Pinpoint the cell where the given text exists, returning its [x, y] midpoint coordinate. 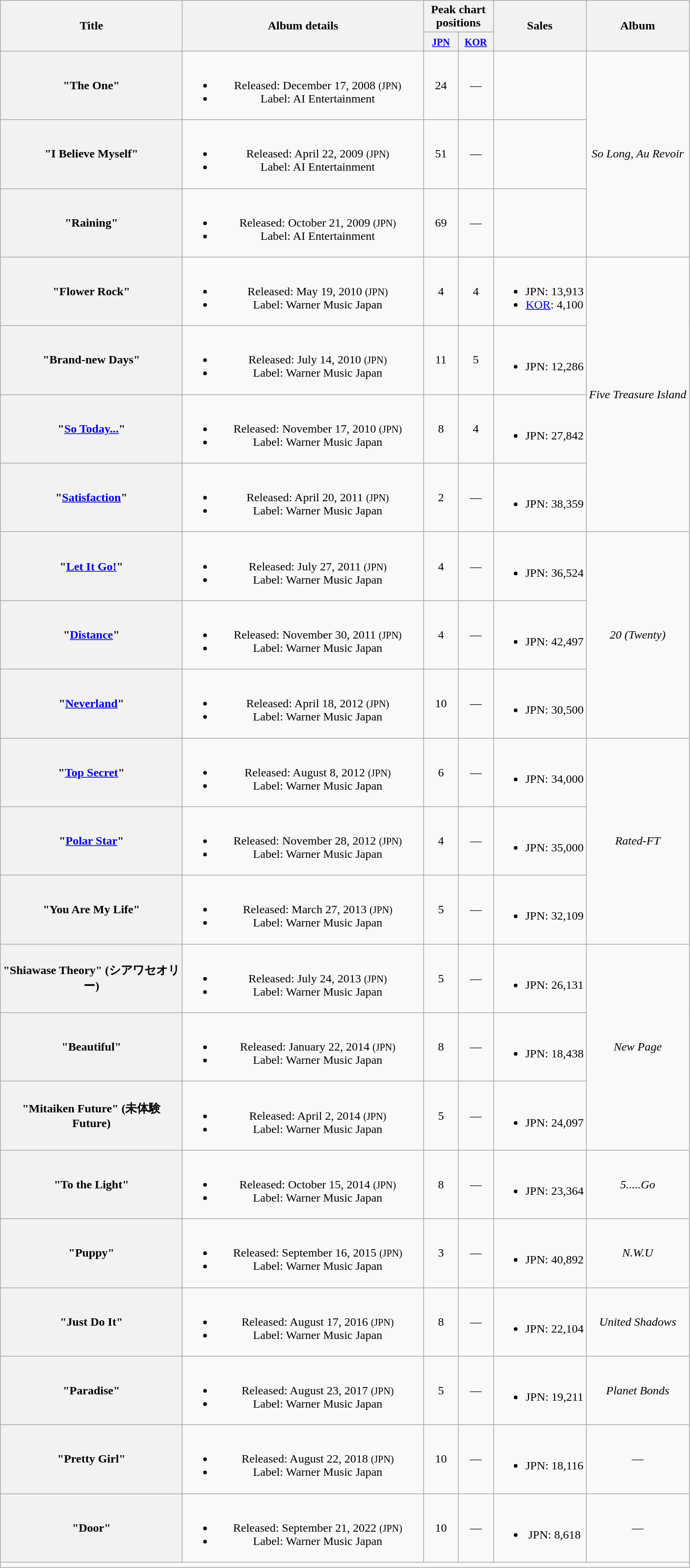
"Top Secret" [91, 772]
Released: January 22, 2014 (JPN)Label: Warner Music Japan [303, 1047]
Released: July 24, 2013 (JPN)Label: Warner Music Japan [303, 978]
JPN: 30,500 [540, 703]
Album [638, 26]
"You Are My Life" [91, 910]
Peak chart positions [458, 17]
2 [441, 497]
"Flower Rock" [91, 291]
JPN: 32,109 [540, 910]
Rated-FT [638, 841]
Released: November 30, 2011 (JPN)Label: Warner Music Japan [303, 635]
"Paradise" [91, 1390]
6 [441, 772]
Released: April 20, 2011 (JPN)Label: Warner Music Japan [303, 497]
N.W.U [638, 1253]
Released: August 8, 2012 (JPN)Label: Warner Music Japan [303, 772]
"Neverland" [91, 703]
JPN: 8,618 [540, 1528]
24 [441, 85]
JPN: 27,842 [540, 429]
JPN: 26,131 [540, 978]
Released: April 2, 2014 (JPN)Label: Warner Music Japan [303, 1116]
"Just Do It" [91, 1322]
Released: August 17, 2016 (JPN)Label: Warner Music Japan [303, 1322]
"Door" [91, 1528]
Album details [303, 26]
JPN: 36,524 [540, 566]
United Shadows [638, 1322]
JPN: 38,359 [540, 497]
Released: September 21, 2022 (JPN)Label: Warner Music Japan [303, 1528]
Released: October 15, 2014 (JPN)Label: Warner Music Japan [303, 1184]
"Let It Go!" [91, 566]
Five Treasure Island [638, 394]
Released: March 27, 2013 (JPN)Label: Warner Music Japan [303, 910]
Planet Bonds [638, 1390]
"Distance" [91, 635]
"Raining" [91, 223]
"Brand-new Days" [91, 360]
"I Believe Myself" [91, 154]
3 [441, 1253]
JPN [441, 42]
JPN: 35,000 [540, 841]
Released: October 21, 2009 (JPN)Label: AI Entertainment [303, 223]
JPN: 19,211 [540, 1390]
JPN: 40,892 [540, 1253]
Released: July 14, 2010 (JPN)Label: Warner Music Japan [303, 360]
Released: April 22, 2009 (JPN)Label: AI Entertainment [303, 154]
"Satisfaction" [91, 497]
5.....Go [638, 1184]
Released: July 27, 2011 (JPN)Label: Warner Music Japan [303, 566]
Title [91, 26]
"The One" [91, 85]
JPN: 42,497 [540, 635]
"Puppy" [91, 1253]
Sales [540, 26]
New Page [638, 1047]
KOR [476, 42]
Released: September 16, 2015 (JPN)Label: Warner Music Japan [303, 1253]
JPN: 13,913KOR: 4,100 [540, 291]
11 [441, 360]
JPN: 18,438 [540, 1047]
So Long, Au Revoir [638, 154]
"So Today..." [91, 429]
20 (Twenty) [638, 635]
JPN: 18,116 [540, 1459]
JPN: 22,104 [540, 1322]
JPN: 12,286 [540, 360]
"Pretty Girl" [91, 1459]
51 [441, 154]
JPN: 34,000 [540, 772]
"Polar Star" [91, 841]
JPN: 24,097 [540, 1116]
69 [441, 223]
"Mitaiken Future" (未体験Future) [91, 1116]
"Beautiful" [91, 1047]
"Shiawase Theory" (シアワセオリー) [91, 978]
Released: April 18, 2012 (JPN)Label: Warner Music Japan [303, 703]
Released: August 22, 2018 (JPN)Label: Warner Music Japan [303, 1459]
Released: May 19, 2010 (JPN)Label: Warner Music Japan [303, 291]
JPN: 23,364 [540, 1184]
"To the Light" [91, 1184]
Released: August 23, 2017 (JPN)Label: Warner Music Japan [303, 1390]
Released: December 17, 2008 (JPN)Label: AI Entertainment [303, 85]
Released: November 17, 2010 (JPN)Label: Warner Music Japan [303, 429]
Released: November 28, 2012 (JPN)Label: Warner Music Japan [303, 841]
